Extract the [X, Y] coordinate from the center of the cell holding the provided text.  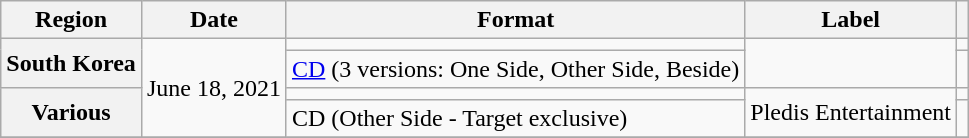
South Korea [72, 64]
Various [72, 112]
Date [214, 20]
Format [515, 20]
Region [72, 20]
CD (3 versions: One Side, Other Side, Beside) [515, 69]
Label [851, 20]
June 18, 2021 [214, 88]
Pledis Entertainment [851, 112]
CD (Other Side - Target exclusive) [515, 118]
